Pinpoint the cell where the given text exists, returning its [x, y] midpoint coordinate. 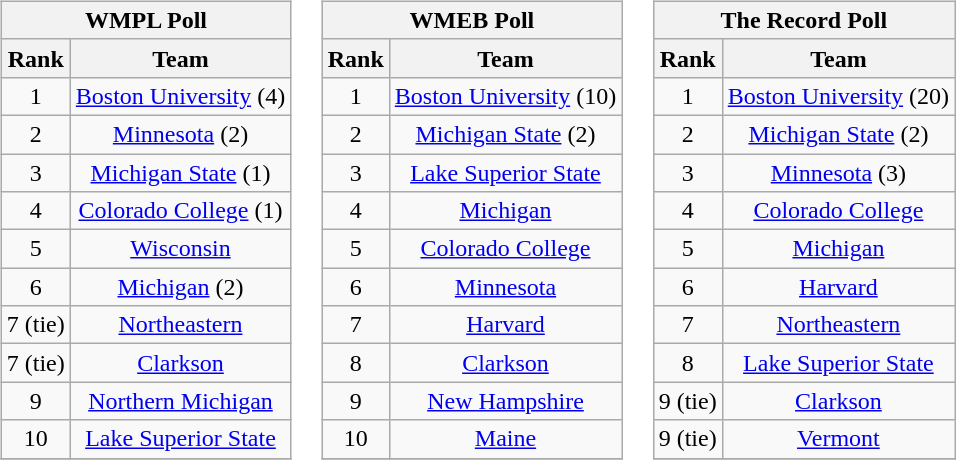
The Record Poll [804, 20]
Boston University (10) [505, 96]
Northern Michigan [180, 401]
Michigan State (1) [180, 173]
Michigan (2) [180, 287]
Minnesota (2) [180, 134]
Wisconsin [180, 249]
Boston University (4) [180, 96]
Minnesota (3) [838, 173]
Colorado College (1) [180, 211]
WMEB Poll [472, 20]
Minnesota [505, 287]
Boston University (20) [838, 96]
Vermont [838, 439]
WMPL Poll [146, 20]
Maine [505, 439]
New Hampshire [505, 401]
